Find where the given text appears and provide that cell's center as [x, y] coordinate. 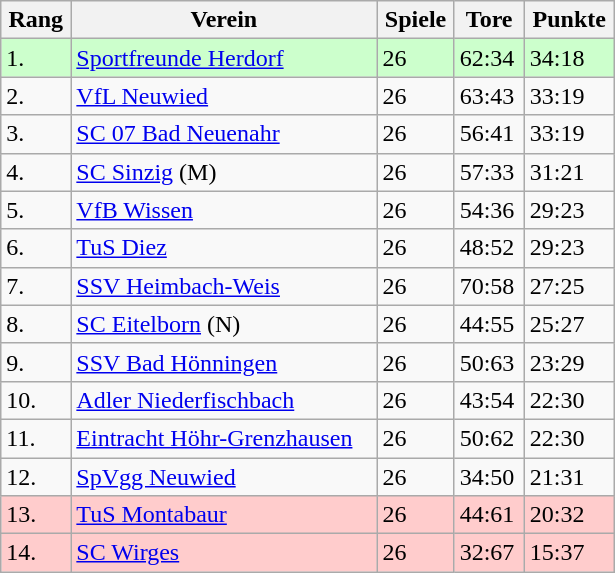
TuS Montabaur [224, 515]
63:43 [489, 96]
8. [36, 324]
15:37 [569, 553]
57:33 [489, 172]
27:25 [569, 286]
54:36 [489, 210]
TuS Diez [224, 248]
Spiele [416, 20]
Rang [36, 20]
50:62 [489, 438]
5. [36, 210]
23:29 [569, 362]
SpVgg Neuwied [224, 477]
Sportfreunde Herdorf [224, 58]
Tore [489, 20]
10. [36, 400]
70:58 [489, 286]
62:34 [489, 58]
3. [36, 134]
13. [36, 515]
44:61 [489, 515]
VfL Neuwied [224, 96]
6. [36, 248]
34:50 [489, 477]
44:55 [489, 324]
7. [36, 286]
Punkte [569, 20]
1. [36, 58]
32:67 [489, 553]
56:41 [489, 134]
43:54 [489, 400]
SSV Bad Hönningen [224, 362]
11. [36, 438]
4. [36, 172]
48:52 [489, 248]
VfB Wissen [224, 210]
SC Wirges [224, 553]
SC Sinzig (M) [224, 172]
12. [36, 477]
SC Eitelborn (N) [224, 324]
9. [36, 362]
Eintracht Höhr-Grenzhausen [224, 438]
SSV Heimbach-Weis [224, 286]
2. [36, 96]
14. [36, 553]
25:27 [569, 324]
Verein [224, 20]
20:32 [569, 515]
SC 07 Bad Neuenahr [224, 134]
31:21 [569, 172]
21:31 [569, 477]
34:18 [569, 58]
50:63 [489, 362]
Adler Niederfischbach [224, 400]
